Output the [x, y] coordinate of the center of the cell containing the given text.  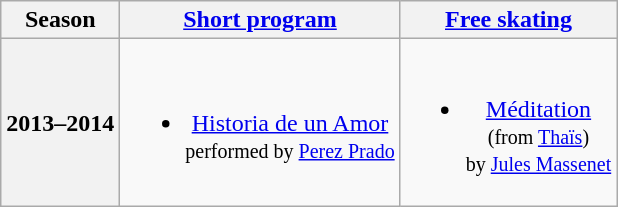
Season [60, 20]
Méditation (from Thaïs) by Jules Massenet [508, 122]
2013–2014 [60, 122]
Historia de un Amor performed by Perez Prado [260, 122]
Short program [260, 20]
Free skating [508, 20]
